Detect which cell encompasses the target text, then output its [X, Y] center coordinate. 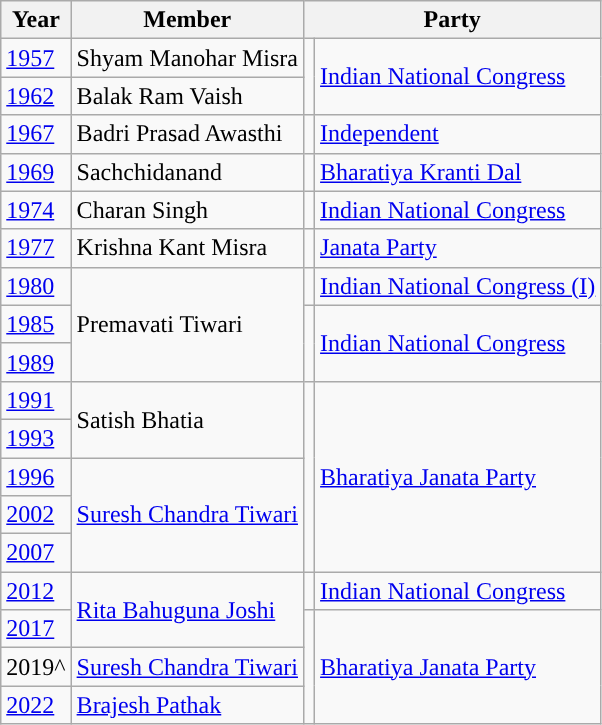
Sachchidanand [187, 172]
1967 [36, 134]
Badri Prasad Awasthi [187, 134]
1989 [36, 362]
2012 [36, 591]
2022 [36, 705]
2017 [36, 629]
1974 [36, 210]
Year [36, 20]
1980 [36, 286]
1969 [36, 172]
1985 [36, 324]
2002 [36, 515]
1991 [36, 400]
Member [187, 20]
1977 [36, 248]
Krishna Kant Misra [187, 248]
1957 [36, 58]
Party [452, 20]
Brajesh Pathak [187, 705]
2007 [36, 553]
Indian National Congress (I) [458, 286]
Independent [458, 134]
Balak Ram Vaish [187, 96]
1996 [36, 477]
Charan Singh [187, 210]
Janata Party [458, 248]
Premavati Tiwari [187, 324]
2019^ [36, 667]
Bharatiya Kranti Dal [458, 172]
Rita Bahuguna Joshi [187, 610]
Satish Bhatia [187, 419]
1993 [36, 438]
1962 [36, 96]
Shyam Manohar Misra [187, 58]
